For the text-containing cell, return its midpoint in (x, y) coordinate format. 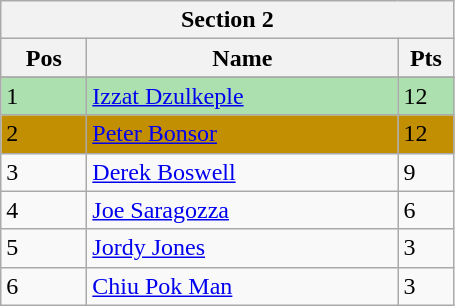
9 (426, 172)
Name (242, 58)
5 (44, 248)
1 (44, 96)
Chiu Pok Man (242, 286)
Derek Boswell (242, 172)
Izzat Dzulkeple (242, 96)
Pts (426, 58)
Joe Saragozza (242, 210)
Section 2 (228, 20)
4 (44, 210)
Peter Bonsor (242, 134)
2 (44, 134)
Jordy Jones (242, 248)
Pos (44, 58)
